Identify which cell holds the provided text, then report its [X, Y] central coordinate. 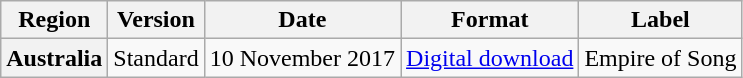
Version [156, 20]
Label [660, 20]
Digital download [490, 58]
10 November 2017 [302, 58]
Australia [54, 58]
Empire of Song [660, 58]
Format [490, 20]
Standard [156, 58]
Date [302, 20]
Region [54, 20]
